Pinpoint the cell where the given text exists, returning its (x, y) midpoint coordinate. 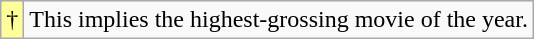
This implies the highest-grossing movie of the year. (279, 20)
† (12, 20)
